Extract the (X, Y) coordinate from the center of the cell holding the provided text.  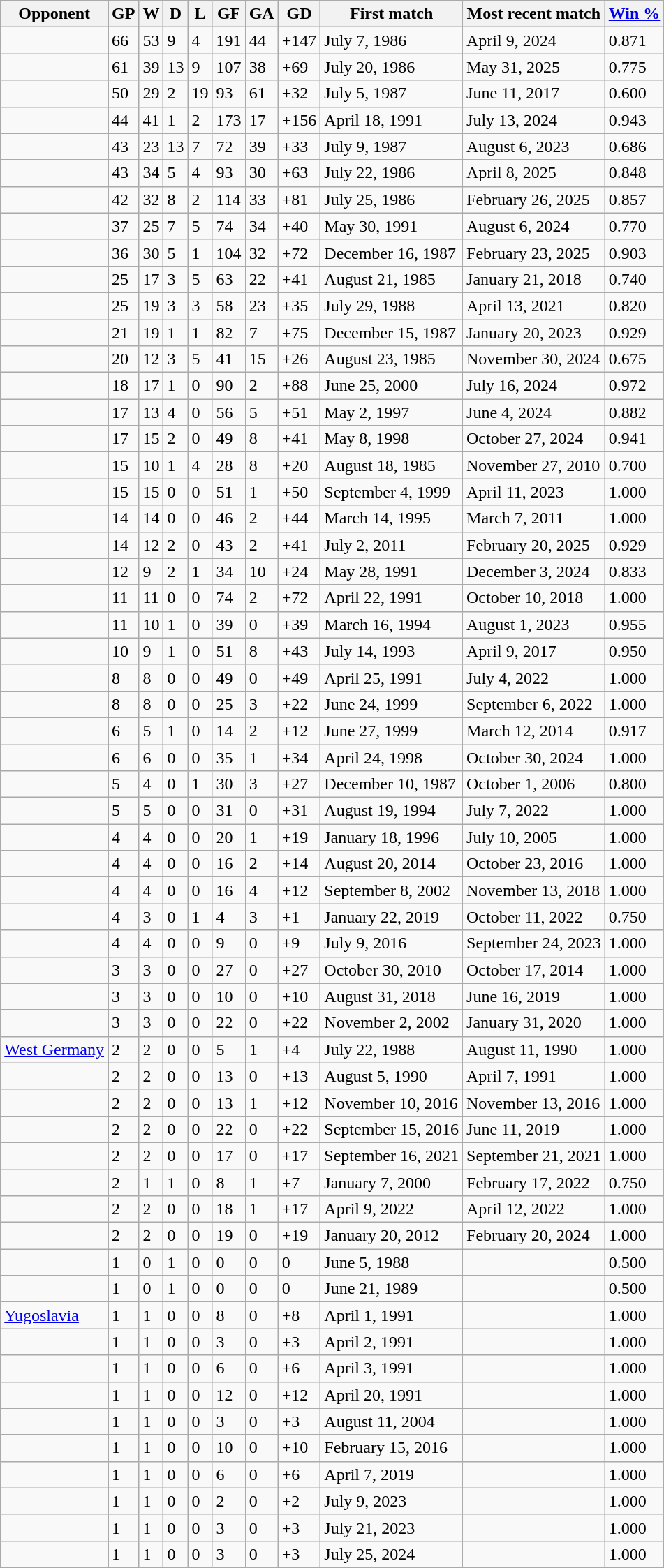
W (151, 14)
0.950 (634, 651)
November 13, 2016 (534, 1103)
GF (229, 14)
September 4, 1999 (392, 492)
191 (229, 40)
January 21, 2018 (534, 279)
October 27, 2024 (534, 439)
July 9, 2016 (392, 943)
0.848 (634, 173)
June 4, 2024 (534, 412)
November 13, 2018 (534, 890)
June 21, 1989 (392, 1289)
0.857 (634, 200)
0.972 (634, 386)
June 25, 2000 (392, 386)
GA (261, 14)
29 (151, 94)
August 23, 1985 (392, 359)
27 (229, 970)
July 16, 2024 (534, 386)
0.686 (634, 147)
114 (229, 200)
+35 (299, 306)
April 3, 1991 (392, 1368)
January 22, 2019 (392, 917)
+39 (299, 625)
0.941 (634, 439)
66 (123, 40)
August 20, 2014 (392, 864)
104 (229, 253)
+4 (299, 1050)
82 (229, 333)
August 31, 2018 (392, 996)
+7 (299, 1183)
63 (229, 279)
January 20, 2012 (392, 1236)
April 9, 2017 (534, 651)
0.740 (634, 279)
GD (299, 14)
August 21, 1985 (392, 279)
November 30, 2024 (534, 359)
April 11, 2023 (534, 492)
December 10, 1987 (392, 784)
November 2, 2002 (392, 1023)
September 24, 2023 (534, 943)
August 18, 1985 (392, 465)
173 (229, 120)
37 (123, 226)
+2 (299, 1501)
September 8, 2002 (392, 890)
August 11, 1990 (534, 1050)
+49 (299, 678)
September 16, 2021 (392, 1156)
July 14, 1993 (392, 651)
0.955 (634, 625)
July 7, 2022 (534, 811)
0.675 (634, 359)
53 (151, 40)
50 (123, 94)
GP (123, 14)
June 27, 1999 (392, 731)
90 (229, 386)
December 16, 1987 (392, 253)
November 27, 2010 (534, 465)
+8 (299, 1315)
0.775 (634, 67)
April 22, 1991 (392, 598)
35 (229, 757)
+1 (299, 917)
Opponent (54, 14)
June 24, 1999 (392, 704)
November 10, 2016 (392, 1103)
April 8, 2025 (534, 173)
+40 (299, 226)
0.882 (634, 412)
July 22, 1988 (392, 1050)
+63 (299, 173)
August 11, 2004 (392, 1421)
April 7, 1991 (534, 1076)
36 (123, 253)
+156 (299, 120)
July 2, 2011 (392, 545)
March 12, 2014 (534, 731)
September 15, 2016 (392, 1129)
+50 (299, 492)
March 16, 1994 (392, 625)
0.770 (634, 226)
Most recent match (534, 14)
September 21, 2021 (534, 1156)
April 18, 1991 (392, 120)
January 20, 2023 (534, 333)
October 30, 2010 (392, 970)
0.600 (634, 94)
0.917 (634, 731)
April 1, 1991 (392, 1315)
March 7, 2011 (534, 518)
February 23, 2025 (534, 253)
West Germany (54, 1050)
April 12, 2022 (534, 1209)
April 13, 2021 (534, 306)
0.700 (634, 465)
+33 (299, 147)
0.820 (634, 306)
72 (229, 147)
56 (229, 412)
February 20, 2025 (534, 545)
July 5, 1987 (392, 94)
+14 (299, 864)
July 25, 2024 (392, 1554)
January 7, 2000 (392, 1183)
August 5, 1990 (392, 1076)
July 20, 1986 (392, 67)
28 (229, 465)
21 (123, 333)
42 (123, 200)
0.833 (634, 572)
August 6, 2024 (534, 226)
+34 (299, 757)
April 20, 1991 (392, 1395)
+44 (299, 518)
+20 (299, 465)
+51 (299, 412)
107 (229, 67)
May 8, 1998 (392, 439)
+24 (299, 572)
+32 (299, 94)
+81 (299, 200)
July 29, 1988 (392, 306)
January 31, 2020 (534, 1023)
February 17, 2022 (534, 1183)
First match (392, 14)
+69 (299, 67)
0.943 (634, 120)
0.800 (634, 784)
+75 (299, 333)
July 21, 2023 (392, 1528)
August 19, 1994 (392, 811)
July 7, 1986 (392, 40)
July 9, 1987 (392, 147)
38 (261, 67)
May 2, 1997 (392, 412)
June 11, 2017 (534, 94)
July 25, 1986 (392, 200)
April 2, 1991 (392, 1342)
33 (261, 200)
September 6, 2022 (534, 704)
January 18, 1996 (392, 837)
Yugoslavia (54, 1315)
April 25, 1991 (392, 678)
October 11, 2022 (534, 917)
July 10, 2005 (534, 837)
February 20, 2024 (534, 1236)
October 30, 2024 (534, 757)
February 15, 2016 (392, 1448)
August 1, 2023 (534, 625)
+88 (299, 386)
+9 (299, 943)
October 10, 2018 (534, 598)
December 3, 2024 (534, 572)
April 9, 2024 (534, 40)
June 11, 2019 (534, 1129)
July 9, 2023 (392, 1501)
+13 (299, 1076)
March 14, 1995 (392, 518)
May 31, 2025 (534, 67)
L (200, 14)
October 1, 2006 (534, 784)
46 (229, 518)
D (176, 14)
31 (229, 811)
December 15, 1987 (392, 333)
+147 (299, 40)
+26 (299, 359)
+31 (299, 811)
July 22, 1986 (392, 173)
May 28, 1991 (392, 572)
0.871 (634, 40)
Win % (634, 14)
+43 (299, 651)
April 24, 1998 (392, 757)
May 30, 1991 (392, 226)
August 6, 2023 (534, 147)
58 (229, 306)
October 23, 2016 (534, 864)
April 9, 2022 (392, 1209)
0.903 (634, 253)
July 13, 2024 (534, 120)
July 4, 2022 (534, 678)
April 7, 2019 (392, 1474)
June 16, 2019 (534, 996)
February 26, 2025 (534, 200)
June 5, 1988 (392, 1262)
October 17, 2014 (534, 970)
